Return the [x, y] coordinate for the center point of the cell that contains the specified text.  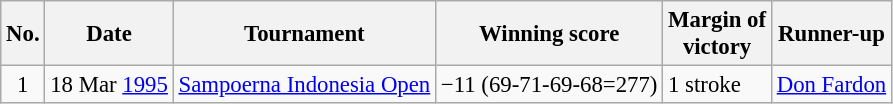
No. [23, 34]
Date [109, 34]
−11 (69-71-69-68=277) [550, 85]
1 stroke [718, 85]
Tournament [304, 34]
Don Fardon [831, 85]
Sampoerna Indonesia Open [304, 85]
Margin ofvictory [718, 34]
18 Mar 1995 [109, 85]
Winning score [550, 34]
Runner-up [831, 34]
1 [23, 85]
